Output the [X, Y] coordinate of the center of the cell containing the given text.  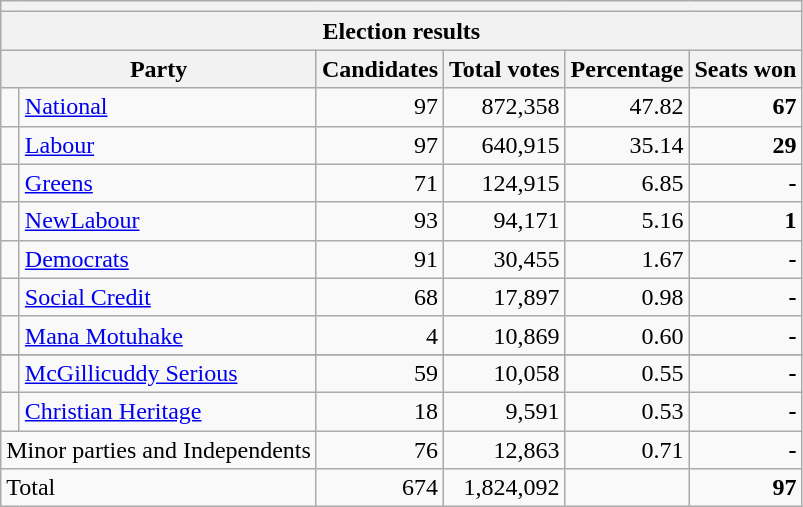
Mana Motuhake [168, 335]
0.55 [627, 373]
640,915 [505, 145]
Christian Heritage [168, 411]
Total [159, 488]
10,869 [505, 335]
91 [380, 259]
Total votes [505, 69]
67 [746, 107]
4 [380, 335]
1,824,092 [505, 488]
5.16 [627, 221]
National [168, 107]
93 [380, 221]
29 [746, 145]
18 [380, 411]
Seats won [746, 69]
9,591 [505, 411]
0.71 [627, 449]
Social Credit [168, 297]
0.53 [627, 411]
71 [380, 183]
McGillicuddy Serious [168, 373]
NewLabour [168, 221]
94,171 [505, 221]
0.60 [627, 335]
1.67 [627, 259]
0.98 [627, 297]
30,455 [505, 259]
Greens [168, 183]
Minor parties and Independents [159, 449]
59 [380, 373]
12,863 [505, 449]
47.82 [627, 107]
10,058 [505, 373]
Percentage [627, 69]
Election results [402, 31]
6.85 [627, 183]
Labour [168, 145]
17,897 [505, 297]
Candidates [380, 69]
1 [746, 221]
Party [159, 69]
124,915 [505, 183]
35.14 [627, 145]
68 [380, 297]
674 [380, 488]
Democrats [168, 259]
76 [380, 449]
872,358 [505, 107]
